Extract the [x, y] coordinate from the center of the cell holding the provided text.  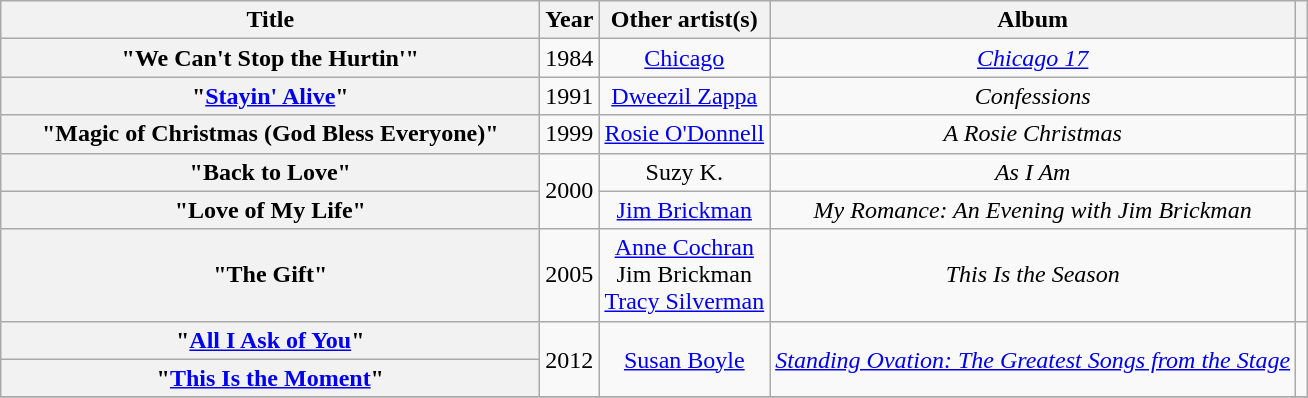
2000 [570, 191]
Jim Brickman [684, 210]
Year [570, 20]
"Back to Love" [270, 172]
"Love of My Life" [270, 210]
Susan Boyle [684, 359]
This Is the Season [1033, 275]
1999 [570, 134]
Chicago [684, 58]
1984 [570, 58]
1991 [570, 96]
Other artist(s) [684, 20]
Rosie O'Donnell [684, 134]
As I Am [1033, 172]
"We Can't Stop the Hurtin'" [270, 58]
Album [1033, 20]
"Magic of Christmas (God Bless Everyone)" [270, 134]
Chicago 17 [1033, 58]
Title [270, 20]
A Rosie Christmas [1033, 134]
Anne CochranJim BrickmanTracy Silverman [684, 275]
"Stayin' Alive" [270, 96]
2012 [570, 359]
Suzy K. [684, 172]
Standing Ovation: The Greatest Songs from the Stage [1033, 359]
Confessions [1033, 96]
My Romance: An Evening with Jim Brickman [1033, 210]
2005 [570, 275]
"The Gift" [270, 275]
"This Is the Moment" [270, 378]
Dweezil Zappa [684, 96]
"All I Ask of You" [270, 340]
